Return the (X, Y) coordinate for the center point of the cell that contains the specified text.  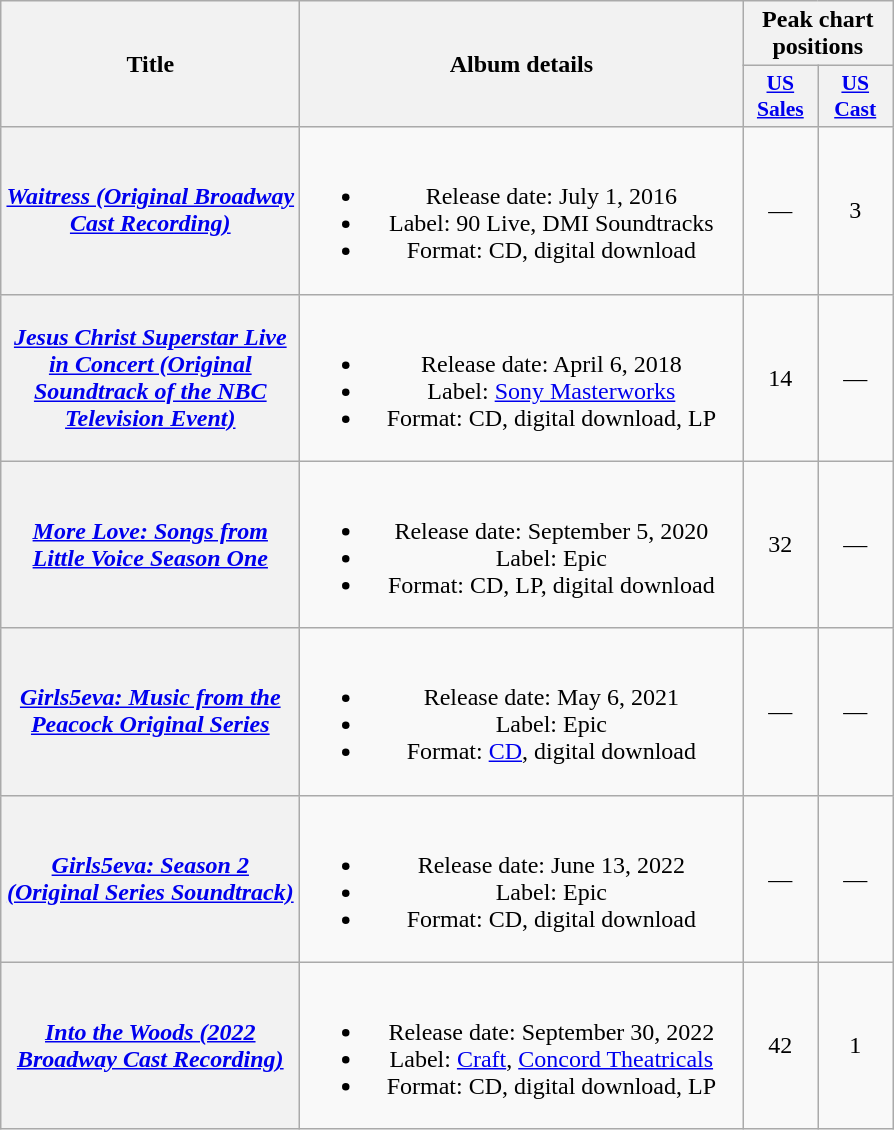
Release date: September 30, 2022Label: Craft, Concord TheatricalsFormat: CD, digital download, LP (522, 1046)
Girls5eva: Season 2 (Original Series Soundtrack) (150, 878)
1 (856, 1046)
Release date: July 1, 2016Label: 90 Live, DMI SoundtracksFormat: CD, digital download (522, 210)
Jesus Christ Superstar Live in Concert (Original Soundtrack of the NBC Television Event) (150, 378)
Title (150, 64)
Release date: June 13, 2022Label: EpicFormat: CD, digital download (522, 878)
Release date: September 5, 2020Label: EpicFormat: CD, LP, digital download (522, 544)
14 (780, 378)
More Love: Songs from Little Voice Season One (150, 544)
42 (780, 1046)
32 (780, 544)
Into the Woods (2022 Broadway Cast Recording) (150, 1046)
Peak chart positions (818, 34)
3 (856, 210)
Release date: May 6, 2021Label: EpicFormat: CD, digital download (522, 712)
Girls5eva: Music from the Peacock Original Series (150, 712)
USCast (856, 96)
Album details (522, 64)
Waitress (Original Broadway Cast Recording) (150, 210)
Release date: April 6, 2018Label: Sony MasterworksFormat: CD, digital download, LP (522, 378)
USSales (780, 96)
